Pinpoint the cell where the given text exists, returning its (x, y) midpoint coordinate. 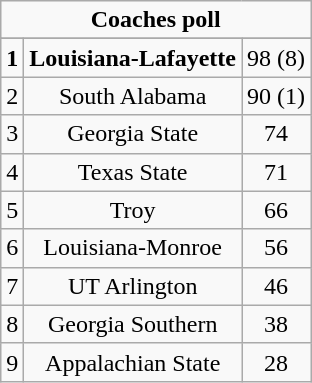
98 (8) (276, 58)
46 (276, 286)
90 (1) (276, 96)
4 (12, 172)
1 (12, 58)
8 (12, 324)
Louisiana-Lafayette (133, 58)
Appalachian State (133, 362)
Texas State (133, 172)
74 (276, 134)
56 (276, 248)
6 (12, 248)
28 (276, 362)
Georgia Southern (133, 324)
South Alabama (133, 96)
3 (12, 134)
2 (12, 96)
UT Arlington (133, 286)
5 (12, 210)
Troy (133, 210)
Georgia State (133, 134)
71 (276, 172)
9 (12, 362)
7 (12, 286)
66 (276, 210)
Coaches poll (156, 20)
38 (276, 324)
Louisiana-Monroe (133, 248)
